Search for the cell housing the specified text and yield its [x, y] center coordinate. 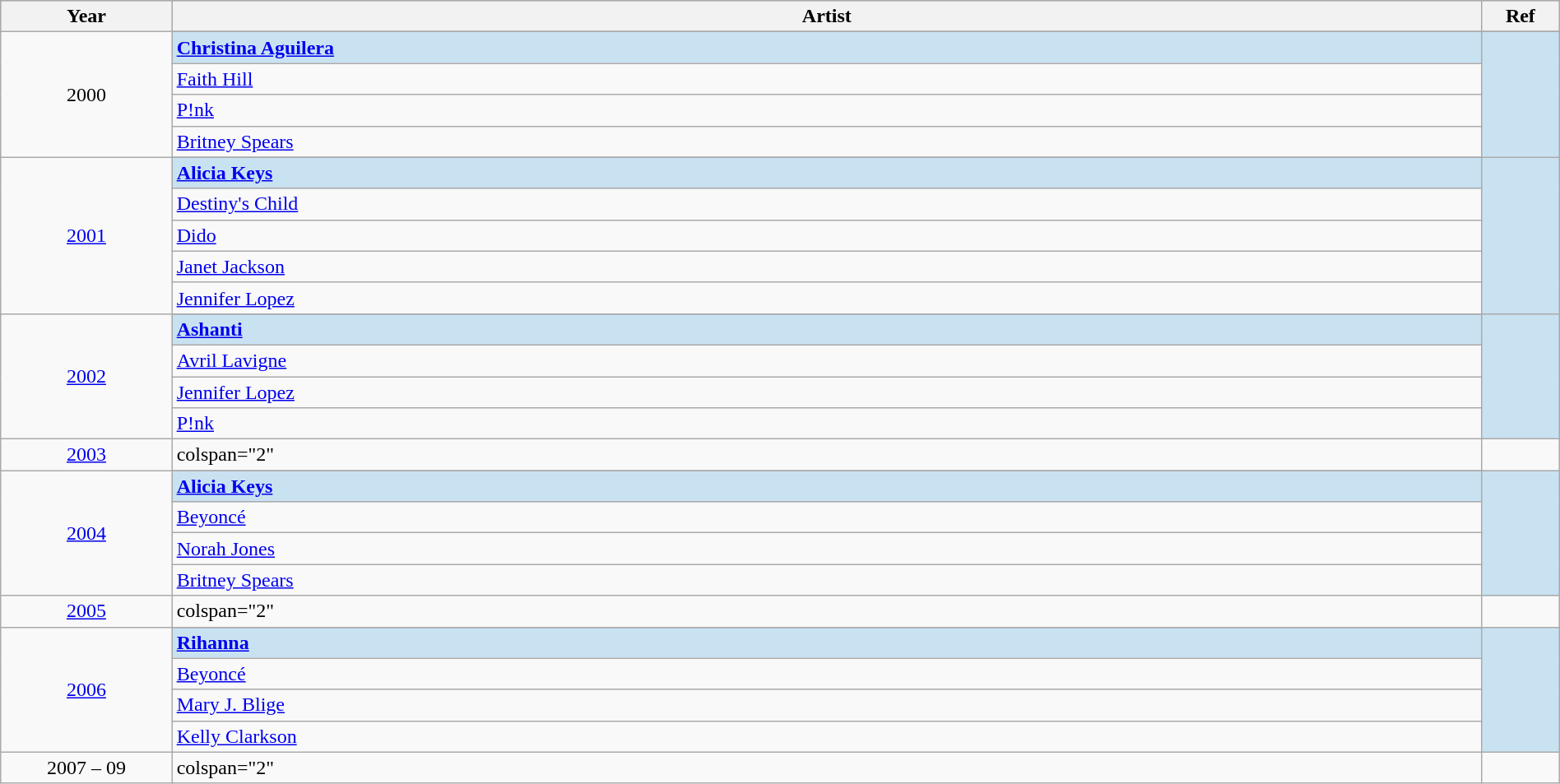
Janet Jackson [826, 267]
Ashanti [826, 329]
Ref [1521, 16]
Mary J. Blige [826, 705]
Dido [826, 235]
2000 [86, 95]
2005 [86, 611]
Year [86, 16]
Christina Aguilera [826, 48]
2004 [86, 533]
Faith Hill [826, 79]
Norah Jones [826, 549]
Artist [826, 16]
2001 [86, 235]
Kelly Clarkson [826, 736]
2007 – 09 [86, 768]
2003 [86, 455]
Destiny's Child [826, 204]
2002 [86, 376]
Avril Lavigne [826, 360]
Rihanna [826, 643]
2006 [86, 689]
